Output the (x, y) coordinate of the center of the cell containing the given text.  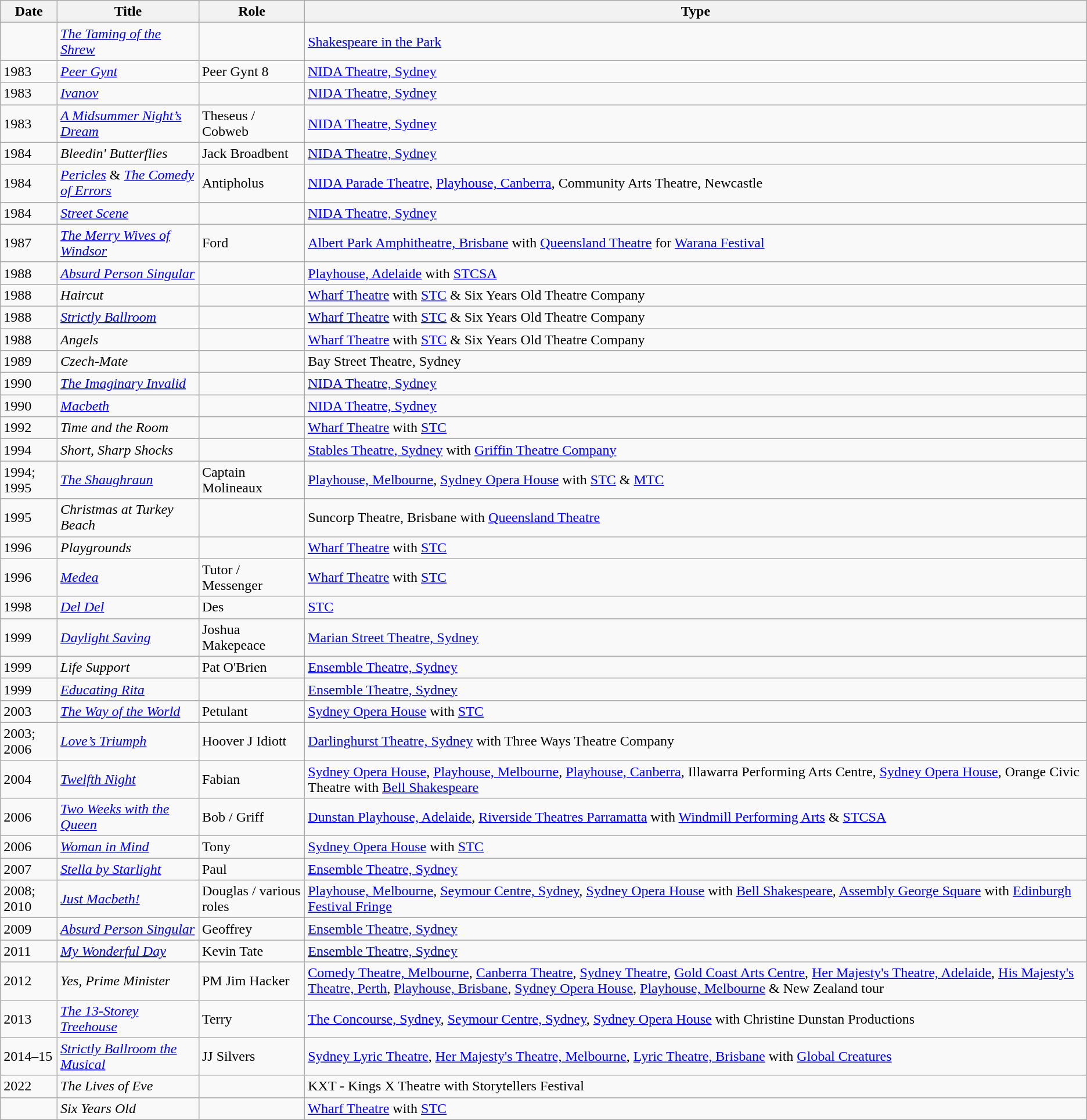
Medea (128, 577)
Yes, Prime Minister (128, 981)
1998 (29, 607)
Strictly Ballroom the Musical (128, 1057)
My Wonderful Day (128, 951)
Pericles & The Comedy of Errors (128, 183)
Short, Sharp Shocks (128, 450)
Playhouse, Melbourne, Seymour Centre, Sydney, Sydney Opera House with Bell Shakespeare, Assembly George Square with Edinburgh Festival Fringe (696, 899)
Del Del (128, 607)
PM Jim Hacker (251, 981)
Love’s Triumph (128, 741)
Type (696, 12)
Six Years Old (128, 1108)
2004 (29, 779)
NIDA Parade Theatre, Playhouse, Canberra, Community Arts Theatre, Newcastle (696, 183)
1992 (29, 428)
Playgrounds (128, 548)
Kevin Tate (251, 951)
Sydney Lyric Theatre, Her Majesty's Theatre, Melbourne, Lyric Theatre, Brisbane with Global Creatures (696, 1057)
STC (696, 607)
1995 (29, 518)
Tony (251, 847)
The Lives of Eve (128, 1086)
Strictly Ballroom (128, 317)
1994; 1995 (29, 480)
Dunstan Playhouse, Adelaide, Riverside Theatres Parramatta with Windmill Performing Arts & STCSA (696, 818)
Twelfth Night (128, 779)
2014–15 (29, 1057)
Paul (251, 869)
1989 (29, 362)
Peer Gynt (128, 71)
Macbeth (128, 406)
JJ Silvers (251, 1057)
Petulant (251, 711)
2012 (29, 981)
Bob / Griff (251, 818)
Life Support (128, 667)
Ford (251, 243)
Pat O'Brien (251, 667)
2003 (29, 711)
Antipholus (251, 183)
Just Macbeth! (128, 899)
Date (29, 12)
Bleedin' Butterflies (128, 153)
Albert Park Amphitheatre, Brisbane with Queensland Theatre for Warana Festival (696, 243)
Joshua Makepeace (251, 638)
The Shaughraun (128, 480)
Geoffrey (251, 929)
Haircut (128, 295)
Des (251, 607)
Ivanov (128, 93)
The Way of the World (128, 711)
The Merry Wives of Windsor (128, 243)
Czech-Mate (128, 362)
2008; 2010 (29, 899)
Peer Gynt 8 (251, 71)
The Taming of the Shrew (128, 42)
2011 (29, 951)
Captain Molineaux (251, 480)
KXT - Kings X Theatre with Storytellers Festival (696, 1086)
2013 (29, 1018)
1987 (29, 243)
Jack Broadbent (251, 153)
Woman in Mind (128, 847)
The 13-Storey Treehouse (128, 1018)
Playhouse, Adelaide with STCSA (696, 273)
Shakespeare in the Park (696, 42)
Christmas at Turkey Beach (128, 518)
The Concourse, Sydney, Seymour Centre, Sydney, Sydney Opera House with Christine Dunstan Productions (696, 1018)
Theseus / Cobweb (251, 123)
Hoover J Idiott (251, 741)
Tutor / Messenger (251, 577)
Darlinghurst Theatre, Sydney with Three Ways Theatre Company (696, 741)
2007 (29, 869)
Suncorp Theatre, Brisbane with Queensland Theatre (696, 518)
1994 (29, 450)
Daylight Saving (128, 638)
Douglas / various roles (251, 899)
Two Weeks with the Queen (128, 818)
The Imaginary Invalid (128, 384)
Stables Theatre, Sydney with Griffin Theatre Company (696, 450)
2003; 2006 (29, 741)
Role (251, 12)
Angels (128, 340)
A Midsummer Night’s Dream (128, 123)
Street Scene (128, 213)
Playhouse, Melbourne, Sydney Opera House with STC & MTC (696, 480)
Fabian (251, 779)
Marian Street Theatre, Sydney (696, 638)
Educating Rita (128, 689)
Time and the Room (128, 428)
2022 (29, 1086)
Terry (251, 1018)
Bay Street Theatre, Sydney (696, 362)
Title (128, 12)
2009 (29, 929)
Stella by Starlight (128, 869)
